Output the (x, y) coordinate of the center of the cell containing the given text.  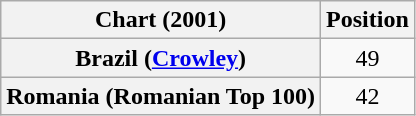
49 (368, 58)
42 (368, 96)
Romania (Romanian Top 100) (161, 96)
Brazil (Crowley) (161, 58)
Position (368, 20)
Chart (2001) (161, 20)
